Locate the cell with the specified text and output its (x, y) center coordinate. 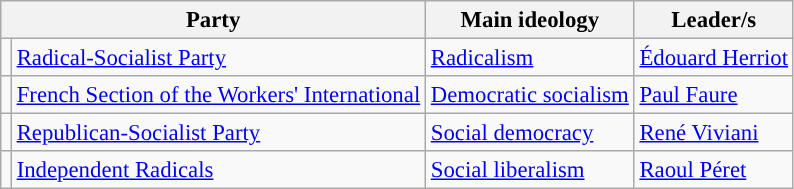
Main ideology (530, 20)
Leader/s (714, 20)
French Section of the Workers' International (218, 95)
Paul Faure (714, 95)
Republican-Socialist Party (218, 133)
Édouard Herriot (714, 58)
Party (214, 20)
Radical-Socialist Party (218, 58)
Radicalism (530, 58)
Democratic socialism (530, 95)
Social democracy (530, 133)
Social liberalism (530, 170)
Independent Radicals (218, 170)
Raoul Péret (714, 170)
René Viviani (714, 133)
